Extract the (X, Y) coordinate from the center of the cell holding the provided text.  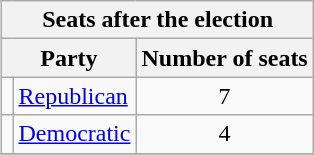
Party (69, 58)
7 (224, 96)
Democratic (74, 134)
Number of seats (224, 58)
4 (224, 134)
Republican (74, 96)
Seats after the election (158, 20)
